Search for the cell housing the specified text and yield its [x, y] center coordinate. 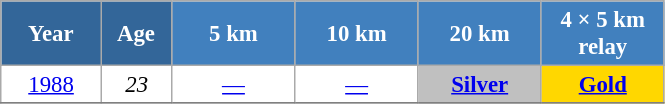
23 [136, 85]
Age [136, 34]
5 km [234, 34]
1988 [52, 85]
10 km [356, 34]
Year [52, 34]
Gold [602, 85]
4 × 5 km relay [602, 34]
Silver [480, 85]
20 km [480, 34]
